Output the [x, y] coordinate of the center of the cell containing the given text.  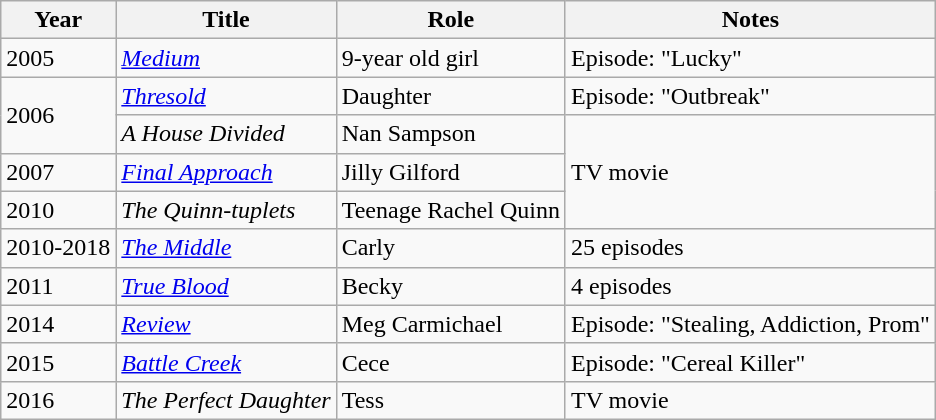
Episode: "Stealing, Addiction, Prom" [750, 324]
Daughter [450, 96]
Battle Creek [226, 362]
9-year old girl [450, 58]
Thresold [226, 96]
Carly [450, 248]
The Perfect Daughter [226, 400]
4 episodes [750, 286]
Title [226, 20]
True Blood [226, 286]
A House Divided [226, 134]
2007 [58, 172]
Episode: "Outbreak" [750, 96]
Episode: "Lucky" [750, 58]
Final Approach [226, 172]
Notes [750, 20]
Meg Carmichael [450, 324]
2010-2018 [58, 248]
Cece [450, 362]
Year [58, 20]
Jilly Gilford [450, 172]
25 episodes [750, 248]
2005 [58, 58]
Becky [450, 286]
The Middle [226, 248]
Medium [226, 58]
2006 [58, 115]
2014 [58, 324]
Teenage Rachel Quinn [450, 210]
Role [450, 20]
Episode: "Cereal Killer" [750, 362]
2016 [58, 400]
2011 [58, 286]
Review [226, 324]
The Quinn-tuplets [226, 210]
2010 [58, 210]
Nan Sampson [450, 134]
2015 [58, 362]
Tess [450, 400]
